Determine the [x, y] coordinate at the center of the cell enclosing the given text.  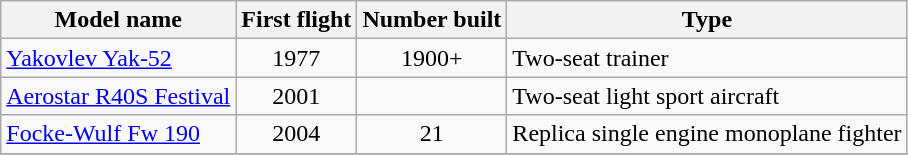
21 [432, 134]
Model name [118, 20]
First flight [296, 20]
Two-seat light sport aircraft [707, 96]
1977 [296, 58]
Focke-Wulf Fw 190 [118, 134]
Two-seat trainer [707, 58]
1900+ [432, 58]
Aerostar R40S Festival [118, 96]
Number built [432, 20]
2004 [296, 134]
Type [707, 20]
Replica single engine monoplane fighter [707, 134]
Yakovlev Yak-52 [118, 58]
2001 [296, 96]
